Locate the cell with the specified text and output its (x, y) center coordinate. 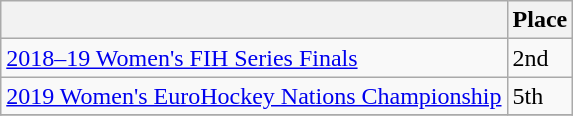
2019 Women's EuroHockey Nations Championship (254, 96)
Place (540, 20)
2018–19 Women's FIH Series Finals (254, 58)
5th (540, 96)
2nd (540, 58)
